Provide the (X, Y) coordinate of the cell's center where the given text is located.  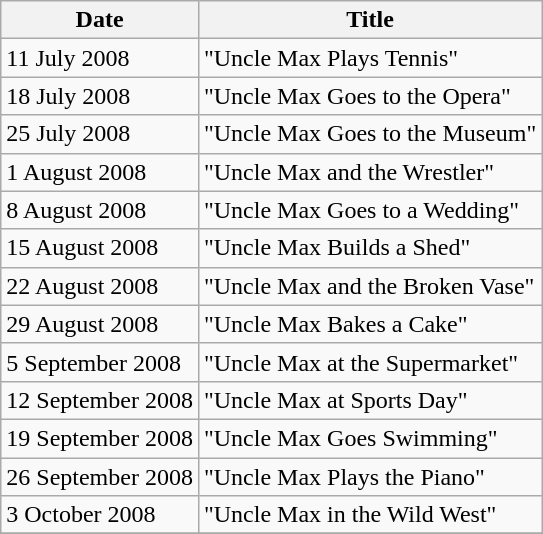
"Uncle Max at Sports Day" (370, 400)
"Uncle Max Plays Tennis" (370, 58)
3 October 2008 (100, 515)
11 July 2008 (100, 58)
"Uncle Max Goes to a Wedding" (370, 210)
"Uncle Max Bakes a Cake" (370, 324)
"Uncle Max Goes to the Opera" (370, 96)
"Uncle Max Goes Swimming" (370, 438)
Date (100, 20)
25 July 2008 (100, 134)
22 August 2008 (100, 286)
19 September 2008 (100, 438)
1 August 2008 (100, 172)
26 September 2008 (100, 477)
Title (370, 20)
"Uncle Max and the Wrestler" (370, 172)
5 September 2008 (100, 362)
15 August 2008 (100, 248)
"Uncle Max Plays the Piano" (370, 477)
"Uncle Max and the Broken Vase" (370, 286)
8 August 2008 (100, 210)
"Uncle Max at the Supermarket" (370, 362)
18 July 2008 (100, 96)
"Uncle Max Goes to the Museum" (370, 134)
29 August 2008 (100, 324)
"Uncle Max Builds a Shed" (370, 248)
12 September 2008 (100, 400)
"Uncle Max in the Wild West" (370, 515)
